Search for the cell housing the specified text and yield its (X, Y) center coordinate. 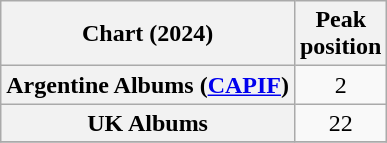
2 (340, 85)
UK Albums (148, 123)
Chart (2024) (148, 34)
Peakposition (340, 34)
Argentine Albums (CAPIF) (148, 85)
22 (340, 123)
